Provide the [X, Y] coordinate of the cell's center where the given text is located.  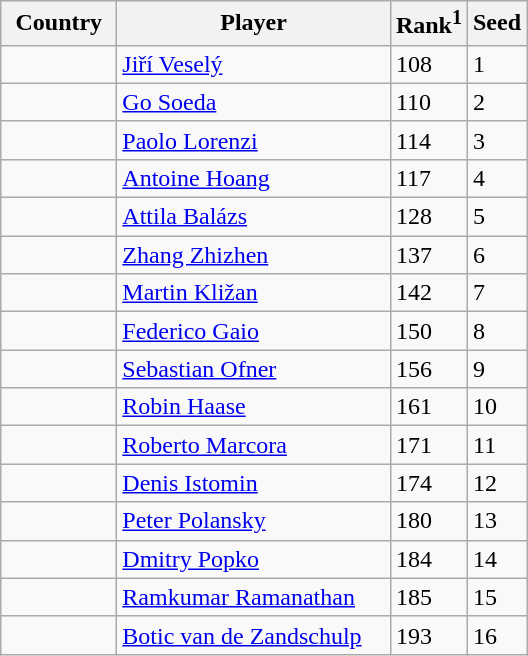
1 [496, 64]
13 [496, 521]
142 [428, 293]
117 [428, 178]
Ramkumar Ramanathan [254, 597]
137 [428, 255]
Antoine Hoang [254, 178]
Sebastian Ofner [254, 369]
5 [496, 217]
Rank1 [428, 24]
8 [496, 331]
150 [428, 331]
Roberto Marcora [254, 445]
161 [428, 407]
Attila Balázs [254, 217]
171 [428, 445]
Seed [496, 24]
156 [428, 369]
12 [496, 483]
174 [428, 483]
110 [428, 102]
185 [428, 597]
Botic van de Zandschulp [254, 635]
Player [254, 24]
14 [496, 559]
128 [428, 217]
Peter Polansky [254, 521]
Federico Gaio [254, 331]
16 [496, 635]
Zhang Zhizhen [254, 255]
Jiří Veselý [254, 64]
2 [496, 102]
114 [428, 140]
4 [496, 178]
6 [496, 255]
15 [496, 597]
180 [428, 521]
11 [496, 445]
Country [59, 24]
10 [496, 407]
Paolo Lorenzi [254, 140]
Denis Istomin [254, 483]
9 [496, 369]
193 [428, 635]
108 [428, 64]
Martin Kližan [254, 293]
184 [428, 559]
3 [496, 140]
Robin Haase [254, 407]
7 [496, 293]
Dmitry Popko [254, 559]
Go Soeda [254, 102]
